Find where the given text appears and provide that cell's center as [X, Y] coordinate. 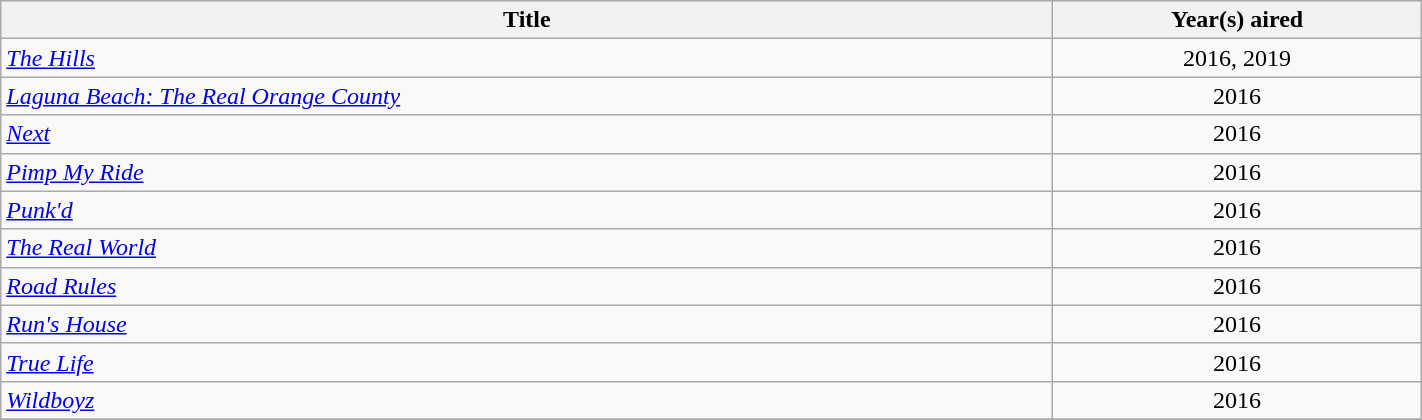
Year(s) aired [1237, 20]
True Life [527, 362]
Punk'd [527, 210]
2016, 2019 [1237, 58]
Pimp My Ride [527, 172]
Run's House [527, 324]
Wildboyz [527, 400]
Laguna Beach: The Real Orange County [527, 96]
The Real World [527, 248]
The Hills [527, 58]
Road Rules [527, 286]
Next [527, 134]
Title [527, 20]
